Determine the (X, Y) coordinate at the center of the cell enclosing the given text.  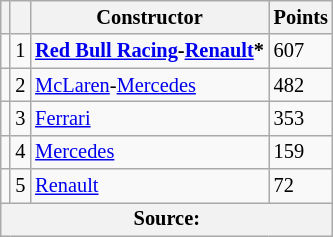
Source: (167, 219)
Mercedes (150, 152)
4 (20, 152)
Red Bull Racing-Renault* (150, 51)
1 (20, 51)
Ferrari (150, 118)
Points (301, 17)
159 (301, 152)
482 (301, 85)
Renault (150, 186)
McLaren-Mercedes (150, 85)
3 (20, 118)
607 (301, 51)
5 (20, 186)
2 (20, 85)
353 (301, 118)
Constructor (150, 17)
72 (301, 186)
